Locate the cell with the specified text and output its (X, Y) center coordinate. 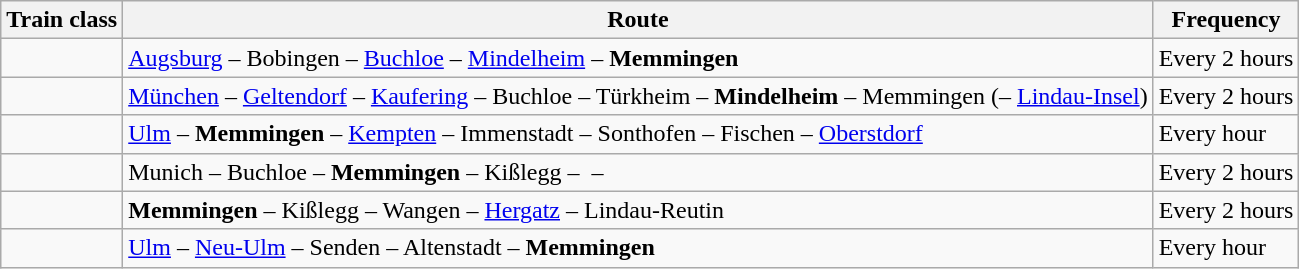
Route (638, 20)
Memmingen – Kißlegg – Wangen – Hergatz – Lindau-Reutin (638, 210)
Munich – Buchloe – Memmingen – Kißlegg – – (638, 172)
Frequency (1226, 20)
Train class (62, 20)
Ulm – Neu-Ulm – Senden – Altenstadt – Memmingen (638, 248)
Ulm – Memmingen – Kempten – Immenstadt – Sonthofen – Fischen – Oberstdorf (638, 134)
Augsburg – Bobingen – Buchloe – Mindelheim – Memmingen (638, 58)
München – Geltendorf – Kaufering – Buchloe – Türkheim – Mindelheim – Memmingen (– Lindau-Insel) (638, 96)
